Determine the (x, y) coordinate at the center of the cell enclosing the given text.  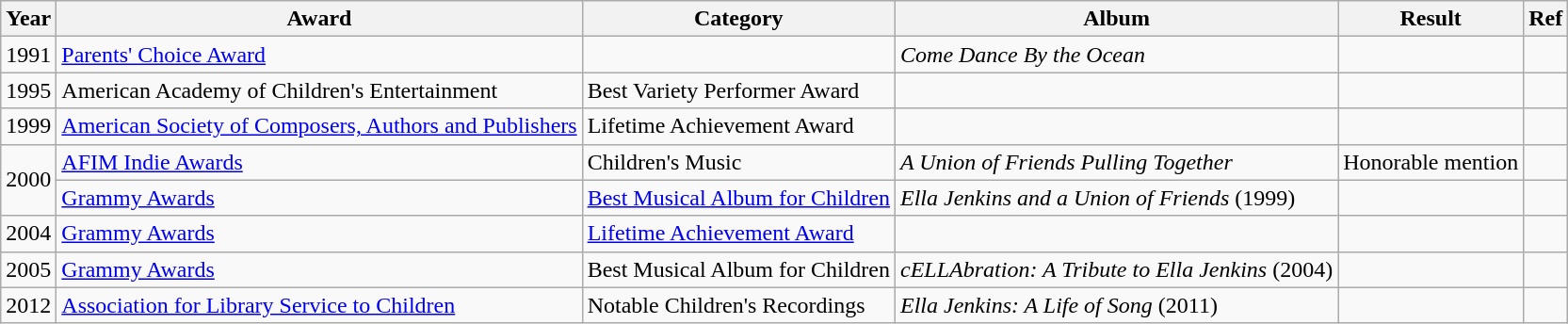
Album (1117, 19)
2004 (28, 234)
Ella Jenkins and a Union of Friends (1999) (1117, 198)
Category (738, 19)
1995 (28, 90)
Best Variety Performer Award (738, 90)
AFIM Indie Awards (319, 162)
A Union of Friends Pulling Together (1117, 162)
Parents' Choice Award (319, 55)
Honorable mention (1431, 162)
Year (28, 19)
2012 (28, 305)
Result (1431, 19)
cELLAbration: A Tribute to Ella Jenkins (2004) (1117, 269)
Ella Jenkins: A Life of Song (2011) (1117, 305)
2000 (28, 180)
Association for Library Service to Children (319, 305)
1991 (28, 55)
Award (319, 19)
1999 (28, 126)
Children's Music (738, 162)
2005 (28, 269)
Notable Children's Recordings (738, 305)
American Academy of Children's Entertainment (319, 90)
American Society of Composers, Authors and Publishers (319, 126)
Ref (1546, 19)
Come Dance By the Ocean (1117, 55)
